Return the (X, Y) coordinate for the center point of the cell that contains the specified text.  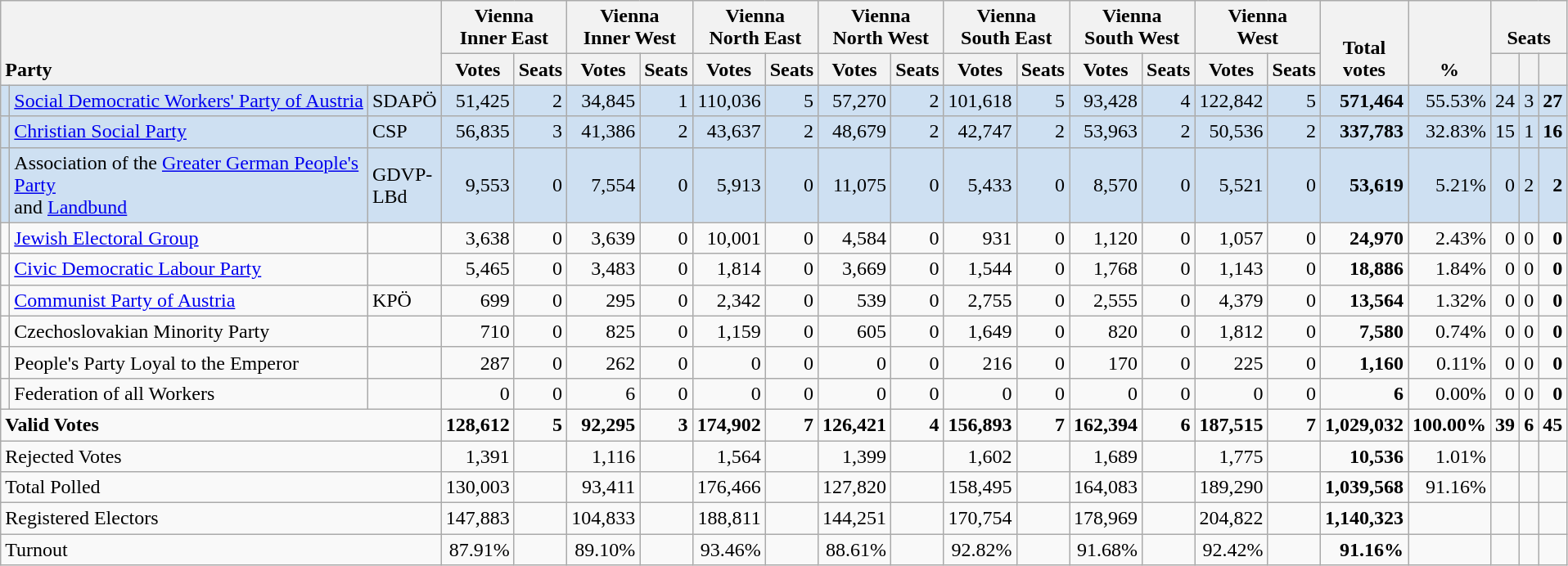
Total Polled (221, 487)
187,515 (1231, 424)
ViennaSouth East (1007, 28)
Federation of all Workers (189, 393)
1,116 (604, 456)
ViennaInner West (630, 28)
92,295 (604, 424)
170,754 (980, 519)
Communist Party of Austria (189, 300)
1,399 (854, 456)
93,428 (1105, 101)
101,618 (980, 101)
0.00% (1449, 393)
53,619 (1363, 185)
1,768 (1105, 269)
92.82% (980, 550)
1,602 (980, 456)
87.91% (478, 550)
11,075 (854, 185)
41,386 (604, 132)
162,394 (1105, 424)
Totalvotes (1363, 43)
1,143 (1231, 269)
Association of the Greater German People's Partyand Landbund (189, 185)
104,833 (604, 519)
571,464 (1363, 101)
Christian Social Party (189, 132)
5,521 (1231, 185)
178,969 (1105, 519)
1.84% (1449, 269)
820 (1105, 331)
0.74% (1449, 331)
1.01% (1449, 456)
Party (221, 43)
127,820 (854, 487)
216 (980, 362)
130,003 (478, 487)
Valid Votes (221, 424)
539 (854, 300)
1,775 (1231, 456)
605 (854, 331)
7,580 (1363, 331)
2,342 (728, 300)
1,057 (1231, 238)
ViennaNorth West (881, 28)
2.43% (1449, 238)
GDVP-LBd (404, 185)
147,883 (478, 519)
3,639 (604, 238)
18,886 (1363, 269)
126,421 (854, 424)
189,290 (1231, 487)
164,083 (1105, 487)
1,159 (728, 331)
1,039,568 (1363, 487)
People's Party Loyal to the Emperor (189, 362)
55.53% (1449, 101)
122,842 (1231, 101)
1.32% (1449, 300)
3,483 (604, 269)
156,893 (980, 424)
2,755 (980, 300)
710 (478, 331)
Social Democratic Workers' Party of Austria (189, 101)
56,835 (478, 132)
337,783 (1363, 132)
8,570 (1105, 185)
176,466 (728, 487)
89.10% (604, 550)
7,554 (604, 185)
Rejected Votes (221, 456)
188,811 (728, 519)
10,536 (1363, 456)
88.61% (854, 550)
ViennaSouth West (1131, 28)
1,812 (1231, 331)
1,564 (728, 456)
39 (1506, 424)
43,637 (728, 132)
ViennaWest (1257, 28)
50,536 (1231, 132)
170 (1105, 362)
1,120 (1105, 238)
5.21% (1449, 185)
93.46% (728, 550)
295 (604, 300)
53,963 (1105, 132)
KPÖ (404, 300)
4,584 (854, 238)
204,822 (1231, 519)
100.00% (1449, 424)
5,465 (478, 269)
27 (1553, 101)
1,160 (1363, 362)
1,689 (1105, 456)
ViennaInner East (504, 28)
24 (1506, 101)
16 (1553, 132)
10,001 (728, 238)
2,555 (1105, 300)
92.42% (1231, 550)
Turnout (221, 550)
1,029,032 (1363, 424)
262 (604, 362)
51,425 (478, 101)
931 (980, 238)
3,638 (478, 238)
5,913 (728, 185)
Jewish Electoral Group (189, 238)
13,564 (1363, 300)
1,391 (478, 456)
1,140,323 (1363, 519)
1,544 (980, 269)
9,553 (478, 185)
34,845 (604, 101)
1,814 (728, 269)
SDAPÖ (404, 101)
42,747 (980, 132)
5,433 (980, 185)
24,970 (1363, 238)
4,379 (1231, 300)
93,411 (604, 487)
57,270 (854, 101)
1,649 (980, 331)
128,612 (478, 424)
Czechoslovakian Minority Party (189, 331)
144,251 (854, 519)
110,036 (728, 101)
174,902 (728, 424)
Civic Democratic Labour Party (189, 269)
0.11% (1449, 362)
% (1449, 43)
158,495 (980, 487)
CSP (404, 132)
3,669 (854, 269)
32.83% (1449, 132)
15 (1506, 132)
287 (478, 362)
825 (604, 331)
ViennaNorth East (755, 28)
699 (478, 300)
225 (1231, 362)
45 (1553, 424)
48,679 (854, 132)
Registered Electors (221, 519)
91.68% (1105, 550)
